Scan for the cell matching the given text and deliver its (X, Y) coordinate at center. 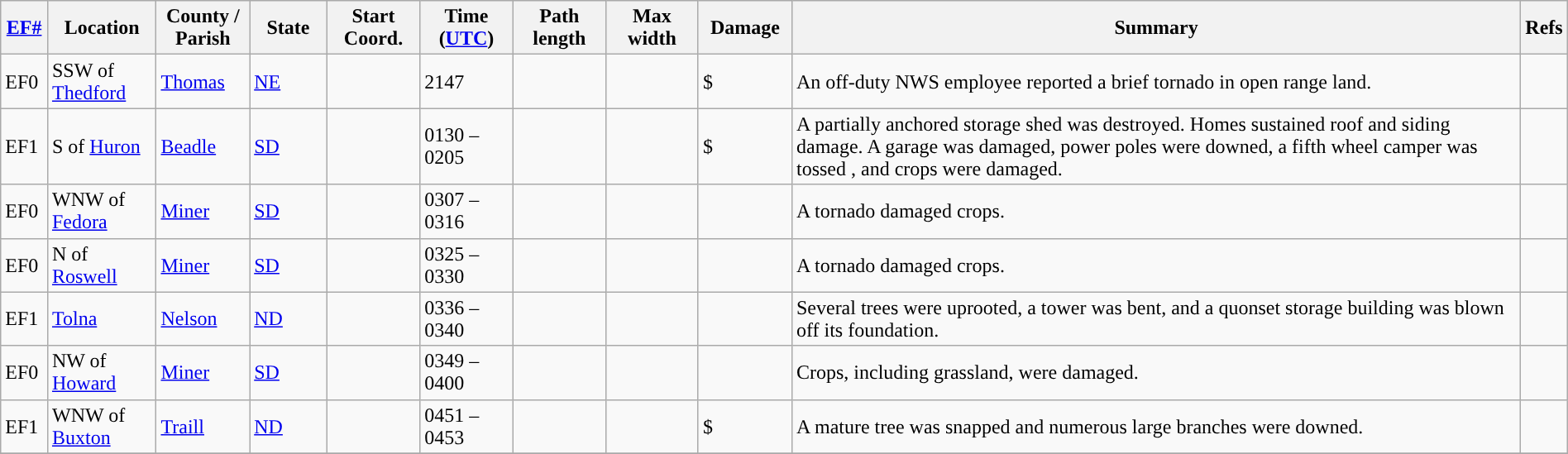
Tolna (102, 319)
Refs (1545, 28)
Thomas (203, 81)
A mature tree was snapped and numerous large branches were downed. (1156, 427)
Location (102, 28)
0336 – 0340 (466, 319)
0307 – 0316 (466, 212)
Time (UTC) (466, 28)
Several trees were uprooted, a tower was bent, and a quonset storage building was blown off its foundation. (1156, 319)
Nelson (203, 319)
WNW of Fedora (102, 212)
N of Roswell (102, 265)
Path length (559, 28)
NW of Howard (102, 372)
0349 – 0400 (466, 372)
State (289, 28)
County / Parish (203, 28)
NE (289, 81)
Beadle (203, 146)
An off-duty NWS employee reported a brief tornado in open range land. (1156, 81)
SSW of Thedford (102, 81)
0130 – 0205 (466, 146)
0325 – 0330 (466, 265)
0451 – 0453 (466, 427)
S of Huron (102, 146)
Damage (744, 28)
Start Coord. (374, 28)
EF# (25, 28)
WNW of Buxton (102, 427)
Summary (1156, 28)
Crops, including grassland, were damaged. (1156, 372)
Traill (203, 427)
Max width (652, 28)
2147 (466, 81)
